For the text-containing cell, return its midpoint in (X, Y) coordinate format. 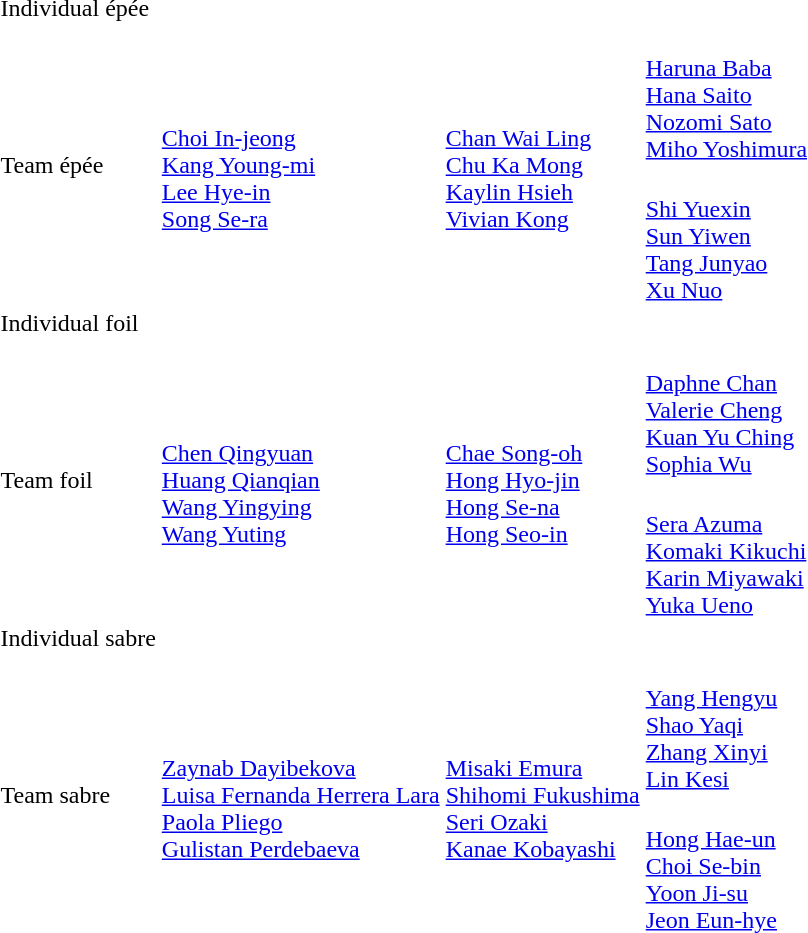
Shi YuexinSun YiwenTang JunyaoXu Nuo (726, 236)
Chan Wai LingChu Ka MongKaylin HsiehVivian Kong (542, 166)
Choi In-jeongKang Young-miLee Hye-inSong Se-ra (300, 166)
Sera AzumaKomaki KikuchiKarin MiyawakiYuka Ueno (726, 551)
Yang HengyuShao YaqiZhang XinyiLin Kesi (726, 725)
Haruna BabaHana SaitoNozomi SatoMiho Yoshimura (726, 95)
Chae Song-ohHong Hyo-jinHong Se-naHong Seo-in (542, 480)
Daphne ChanValerie ChengKuan Yu ChingSophia Wu (726, 410)
Chen QingyuanHuang QianqianWang YingyingWang Yuting (300, 480)
